From the cell containing the given text, extract its center point as (X, Y) coordinate. 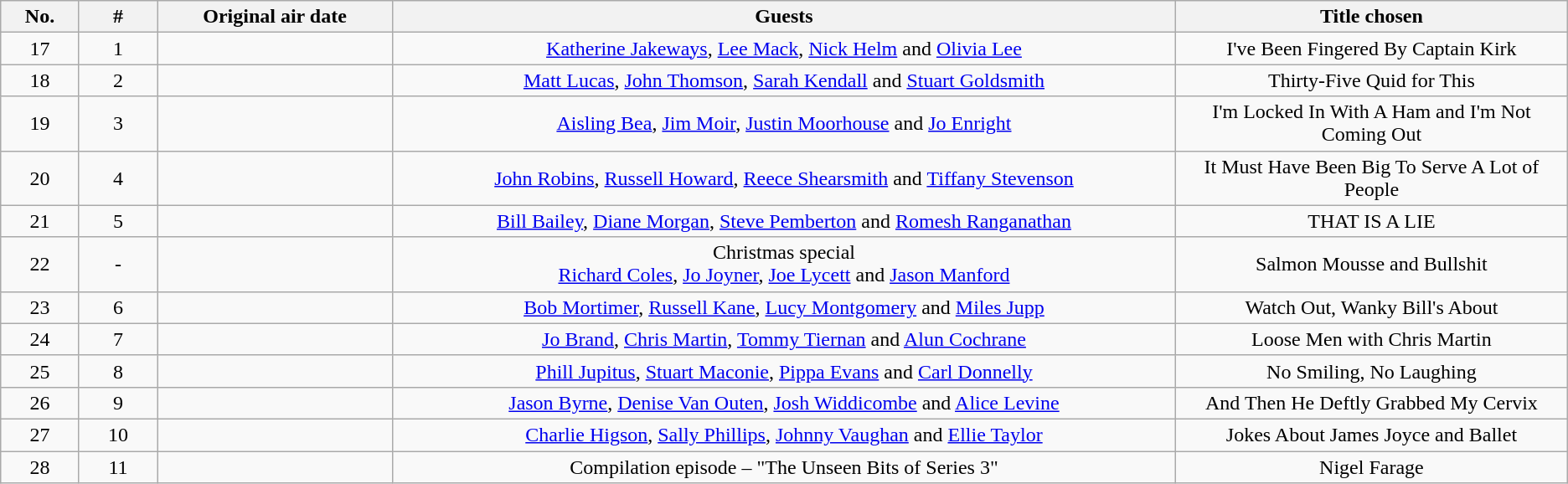
2 (118, 80)
Loose Men with Chris Martin (1372, 339)
Bob Mortimer, Russell Kane, Lucy Montgomery and Miles Jupp (784, 307)
3 (118, 124)
Jason Byrne, Denise Van Outen, Josh Widdicombe and Alice Levine (784, 403)
# (118, 17)
Phill Jupitus, Stuart Maconie, Pippa Evans and Carl Donnelly (784, 371)
Thirty-Five Quid for This (1372, 80)
26 (40, 403)
Charlie Higson, Sally Phillips, Johnny Vaughan and Ellie Taylor (784, 435)
And Then He Deftly Grabbed My Cervix (1372, 403)
Watch Out, Wanky Bill's About (1372, 307)
1 (118, 49)
19 (40, 124)
Aisling Bea, Jim Moir, Justin Moorhouse and Jo Enright (784, 124)
27 (40, 435)
John Robins, Russell Howard, Reece Shearsmith and Tiffany Stevenson (784, 178)
I'm Locked In With A Ham and I'm Not Coming Out (1372, 124)
11 (118, 466)
10 (118, 435)
8 (118, 371)
Salmon Mousse and Bullshit (1372, 265)
No. (40, 17)
Title chosen (1372, 17)
Bill Bailey, Diane Morgan, Steve Pemberton and Romesh Ranganathan (784, 221)
Christmas special Richard Coles, Jo Joyner, Joe Lycett and Jason Manford (784, 265)
28 (40, 466)
4 (118, 178)
6 (118, 307)
Katherine Jakeways, Lee Mack, Nick Helm and Olivia Lee (784, 49)
25 (40, 371)
No Smiling, No Laughing (1372, 371)
20 (40, 178)
21 (40, 221)
18 (40, 80)
5 (118, 221)
22 (40, 265)
9 (118, 403)
It Must Have Been Big To Serve A Lot of People (1372, 178)
24 (40, 339)
Jo Brand, Chris Martin, Tommy Tiernan and Alun Cochrane (784, 339)
Jokes About James Joyce and Ballet (1372, 435)
23 (40, 307)
Guests (784, 17)
7 (118, 339)
- (118, 265)
Matt Lucas, John Thomson, Sarah Kendall and Stuart Goldsmith (784, 80)
I've Been Fingered By Captain Kirk (1372, 49)
Compilation episode – "The Unseen Bits of Series 3" (784, 466)
Original air date (275, 17)
THAT IS A LIE (1372, 221)
17 (40, 49)
Nigel Farage (1372, 466)
